Provide the (X, Y) coordinate of the cell's center where the given text is located.  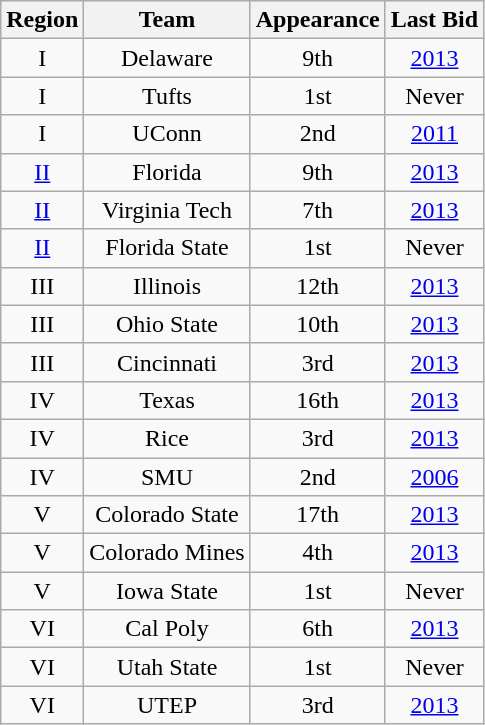
Appearance (318, 20)
Texas (167, 400)
Illinois (167, 286)
SMU (167, 477)
7th (318, 210)
2006 (434, 477)
Virginia Tech (167, 210)
10th (318, 324)
Team (167, 20)
UConn (167, 134)
Delaware (167, 58)
17th (318, 515)
Region (42, 20)
Florida State (167, 248)
16th (318, 400)
Tufts (167, 96)
6th (318, 629)
Utah State (167, 667)
Cincinnati (167, 362)
2011 (434, 134)
12th (318, 286)
UTEP (167, 705)
Last Bid (434, 20)
Colorado State (167, 515)
Rice (167, 438)
Ohio State (167, 324)
Cal Poly (167, 629)
4th (318, 553)
Colorado Mines (167, 553)
Florida (167, 172)
Iowa State (167, 591)
